For the text-containing cell, return its midpoint in [X, Y] coordinate format. 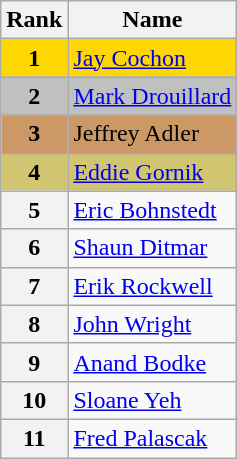
1 [34, 58]
Sloane Yeh [152, 400]
4 [34, 172]
Erik Rockwell [152, 286]
Jay Cochon [152, 58]
9 [34, 362]
Shaun Ditmar [152, 248]
5 [34, 210]
Mark Drouillard [152, 96]
8 [34, 324]
Eric Bohnstedt [152, 210]
2 [34, 96]
Jeffrey Adler [152, 134]
Name [152, 20]
Rank [34, 20]
Anand Bodke [152, 362]
6 [34, 248]
11 [34, 438]
7 [34, 286]
10 [34, 400]
3 [34, 134]
John Wright [152, 324]
Fred Palascak [152, 438]
Eddie Gornik [152, 172]
